Determine the (x, y) coordinate at the center of the cell enclosing the given text.  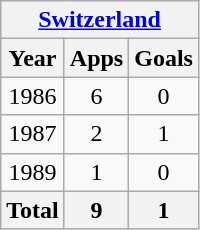
1986 (33, 96)
Goals (164, 58)
Year (33, 58)
1989 (33, 172)
9 (96, 210)
6 (96, 96)
Total (33, 210)
2 (96, 134)
Switzerland (100, 20)
1987 (33, 134)
Apps (96, 58)
